Provide the (x, y) coordinate of the cell's center where the given text is located.  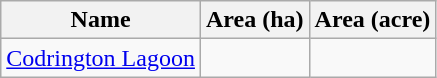
Area (acre) (372, 20)
Area (ha) (254, 20)
Codrington Lagoon (101, 58)
Name (101, 20)
